Find where the given text appears and provide that cell's center as [x, y] coordinate. 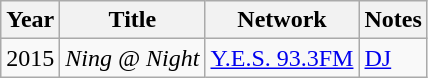
Network [282, 20]
Year [30, 20]
Y.E.S. 93.3FM [282, 58]
Notes [393, 20]
DJ [393, 58]
2015 [30, 58]
Ning @ Night [132, 58]
Title [132, 20]
